Output the [X, Y] coordinate of the center of the cell containing the given text.  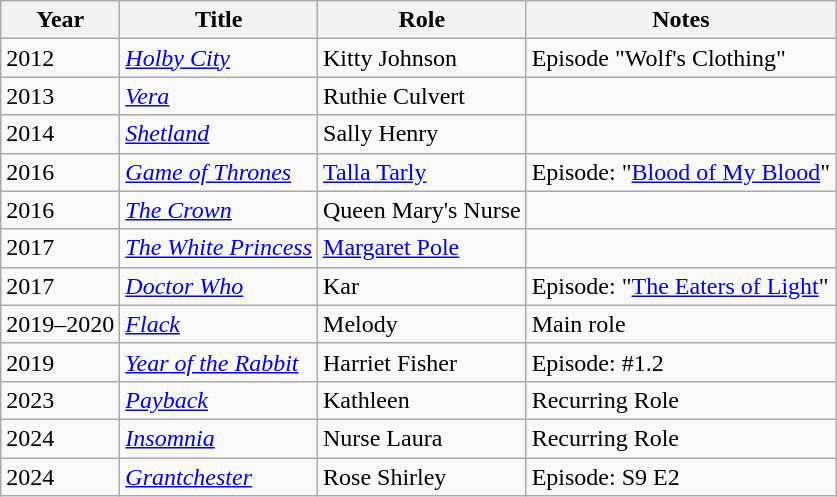
2012 [60, 58]
Year [60, 20]
Kathleen [422, 400]
Talla Tarly [422, 172]
Vera [219, 96]
Title [219, 20]
Kitty Johnson [422, 58]
Holby City [219, 58]
Episode: "The Eaters of Light" [680, 286]
2013 [60, 96]
Game of Thrones [219, 172]
Episode: S9 E2 [680, 477]
Notes [680, 20]
Flack [219, 324]
Role [422, 20]
Shetland [219, 134]
Grantchester [219, 477]
The White Princess [219, 248]
2019 [60, 362]
Nurse Laura [422, 438]
Doctor Who [219, 286]
Queen Mary's Nurse [422, 210]
Insomnia [219, 438]
2019–2020 [60, 324]
Kar [422, 286]
2023 [60, 400]
Harriet Fisher [422, 362]
Melody [422, 324]
Ruthie Culvert [422, 96]
The Crown [219, 210]
2014 [60, 134]
Margaret Pole [422, 248]
Sally Henry [422, 134]
Episode: #1.2 [680, 362]
Episode: "Blood of My Blood" [680, 172]
Year of the Rabbit [219, 362]
Rose Shirley [422, 477]
Episode "Wolf's Clothing" [680, 58]
Payback [219, 400]
Main role [680, 324]
